Extract the (X, Y) coordinate from the center of the cell holding the provided text.  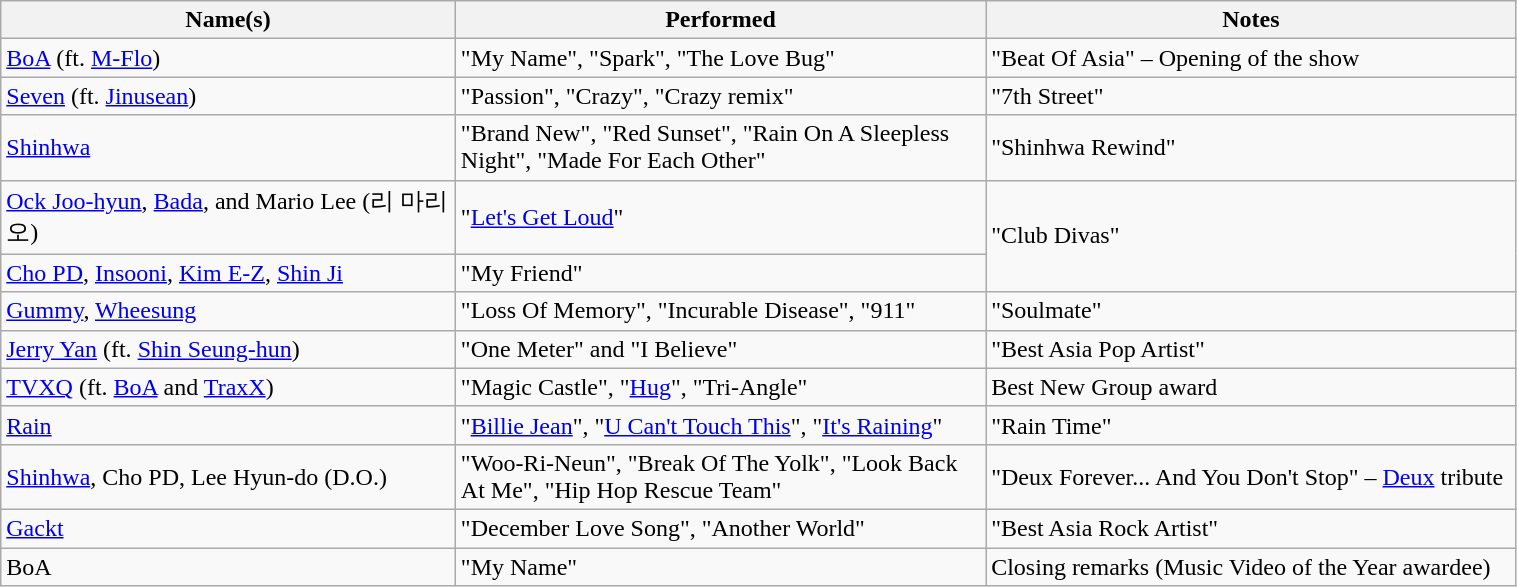
"Passion", "Crazy", "Crazy remix" (720, 96)
"My Friend" (720, 273)
Best New Group award (1251, 387)
"Brand New", "Red Sunset", "Rain On A Sleepless Night", "Made For Each Other" (720, 148)
Cho PD, Insooni, Kim E-Z, Shin Ji (228, 273)
Shinhwa, Cho PD, Lee Hyun-do (D.O.) (228, 476)
"Loss Of Memory", "Incurable Disease", "911" (720, 311)
"Best Asia Rock Artist" (1251, 528)
"Deux Forever... And You Don't Stop" – Deux tribute (1251, 476)
"Shinhwa Rewind" (1251, 148)
"Woo-Ri-Neun", "Break Of The Yolk", "Look Back At Me", "Hip Hop Rescue Team" (720, 476)
BoA (ft. M-Flo) (228, 58)
Notes (1251, 20)
BoA (228, 567)
"Rain Time" (1251, 425)
Ock Joo-hyun, Bada, and Mario Lee (리 마리오) (228, 217)
"7th Street" (1251, 96)
"Billie Jean", "U Can't Touch This", "It's Raining" (720, 425)
Shinhwa (228, 148)
"My Name" (720, 567)
TVXQ (ft. BoA and TraxX) (228, 387)
"Club Divas" (1251, 236)
Closing remarks (Music Video of the Year awardee) (1251, 567)
Jerry Yan (ft. Shin Seung-hun) (228, 349)
"My Name", "Spark", "The Love Bug" (720, 58)
"Beat Of Asia" – Opening of the show (1251, 58)
Name(s) (228, 20)
Gummy, Wheesung (228, 311)
"December Love Song", "Another World" (720, 528)
"Best Asia Pop Artist" (1251, 349)
"Magic Castle", "Hug", "Tri-Angle" (720, 387)
"One Meter" and "I Believe" (720, 349)
Seven (ft. Jinusean) (228, 96)
Rain (228, 425)
"Soulmate" (1251, 311)
"Let's Get Loud" (720, 217)
Performed (720, 20)
Gackt (228, 528)
